Scan for the cell matching the given text and deliver its [x, y] coordinate at center. 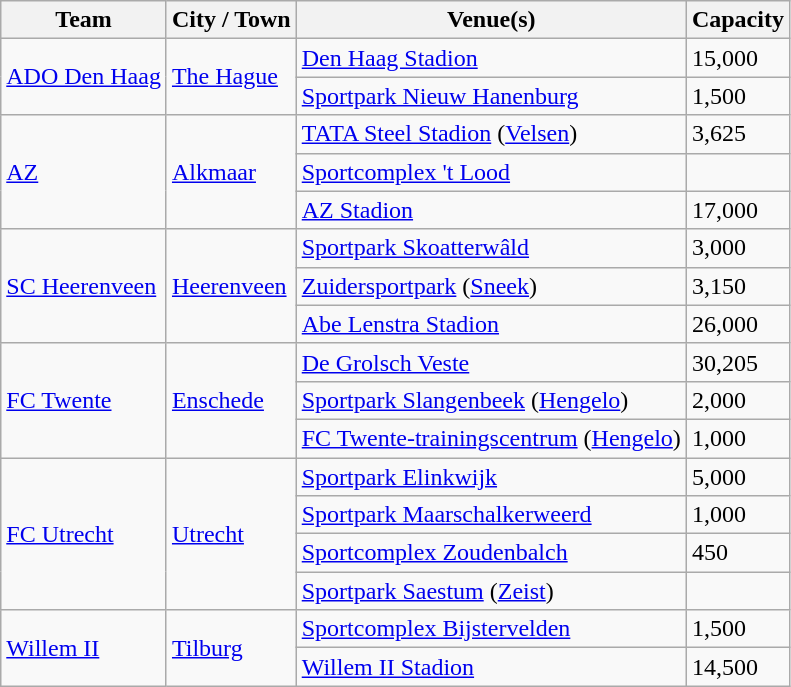
30,205 [738, 362]
FC Utrecht [84, 534]
Willem II Stadion [491, 667]
Zuidersportpark (Sneek) [491, 286]
2,000 [738, 400]
5,000 [738, 477]
Capacity [738, 20]
Team [84, 20]
FC Twente-trainingscentrum (Hengelo) [491, 438]
Den Haag Stadion [491, 58]
Sportpark Slangenbeek (Hengelo) [491, 400]
Sportcomplex Zoudenbalch [491, 553]
Sportpark Maarschalkerweerd [491, 515]
AZ Stadion [491, 210]
Sportpark Saestum (Zeist) [491, 591]
Venue(s) [491, 20]
ADO Den Haag [84, 77]
Sportcomplex Bijstervelden [491, 629]
Tilburg [231, 648]
Sportpark Elinkwijk [491, 477]
Alkmaar [231, 172]
3,000 [738, 248]
SC Heerenveen [84, 286]
TATA Steel Stadion (Velsen) [491, 134]
Heerenveen [231, 286]
450 [738, 553]
Sportpark Skoatterwâld [491, 248]
Enschede [231, 400]
Utrecht [231, 534]
Sportpark Nieuw Hanenburg [491, 96]
3,625 [738, 134]
The Hague [231, 77]
Abe Lenstra Stadion [491, 324]
15,000 [738, 58]
3,150 [738, 286]
26,000 [738, 324]
FC Twente [84, 400]
De Grolsch Veste [491, 362]
14,500 [738, 667]
Willem II [84, 648]
City / Town [231, 20]
AZ [84, 172]
Sportcomplex 't Lood [491, 172]
17,000 [738, 210]
